Find where the given text appears and provide that cell's center as [X, Y] coordinate. 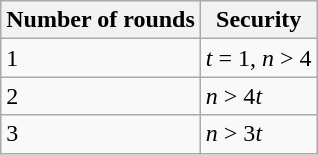
n > 3t [258, 134]
Security [258, 20]
3 [101, 134]
t = 1, n > 4 [258, 58]
2 [101, 96]
n > 4t [258, 96]
1 [101, 58]
Number of rounds [101, 20]
